Output the (x, y) coordinate of the center of the cell containing the given text.  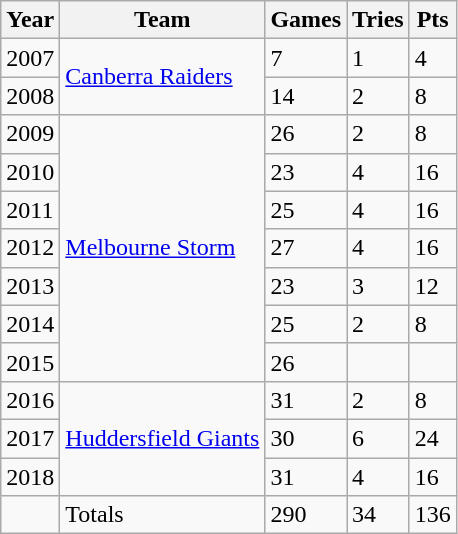
136 (432, 515)
Totals (162, 515)
Year (30, 20)
2016 (30, 400)
30 (306, 438)
12 (432, 286)
7 (306, 58)
2010 (30, 172)
34 (378, 515)
14 (306, 96)
2008 (30, 96)
2017 (30, 438)
2015 (30, 362)
27 (306, 248)
Melbourne Storm (162, 248)
Pts (432, 20)
24 (432, 438)
6 (378, 438)
2012 (30, 248)
Team (162, 20)
Canberra Raiders (162, 77)
3 (378, 286)
Games (306, 20)
2007 (30, 58)
1 (378, 58)
290 (306, 515)
2014 (30, 324)
2013 (30, 286)
2009 (30, 134)
Tries (378, 20)
2011 (30, 210)
Huddersfield Giants (162, 438)
2018 (30, 477)
